Identify which cell holds the provided text, then report its (X, Y) central coordinate. 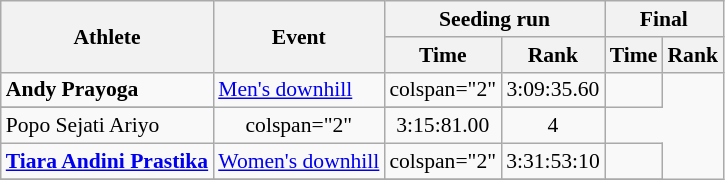
3:15:81.00 (442, 126)
3:09:35.60 (553, 90)
Women's downhill (298, 162)
3:31:53:10 (553, 162)
Tiara Andini Prastika (107, 162)
Seeding run (494, 19)
Men's downhill (298, 90)
Andy Prayoga (107, 90)
Popo Sejati Ariyo (107, 126)
Final (664, 19)
Event (298, 36)
Athlete (107, 36)
4 (553, 126)
